Pinpoint the cell where the given text exists, returning its (x, y) midpoint coordinate. 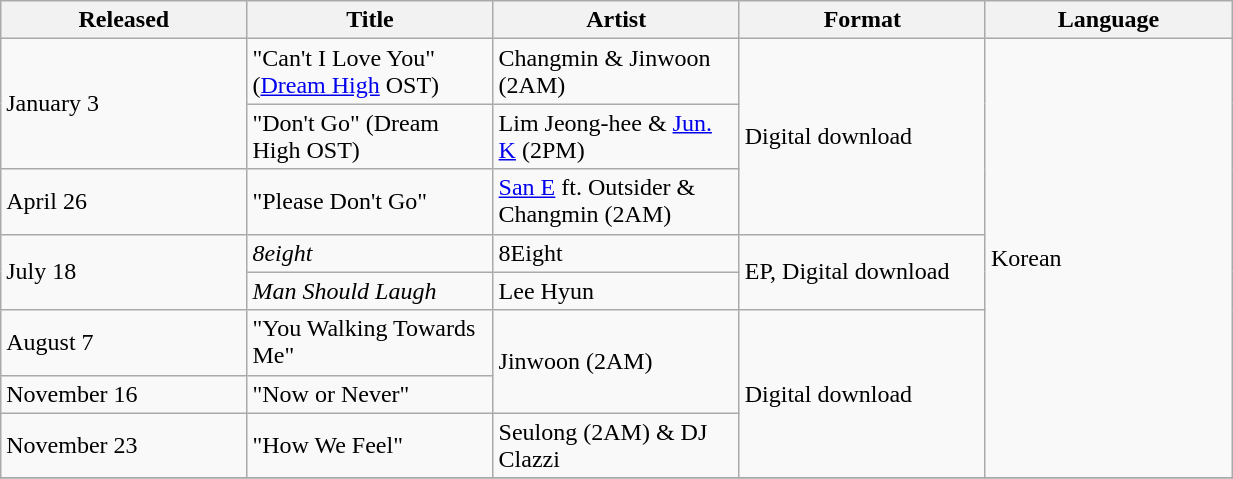
EP, Digital download (862, 272)
Seulong (2AM) & DJ Clazzi (616, 446)
Format (862, 20)
January 3 (124, 104)
"How We Feel" (370, 446)
August 7 (124, 342)
"Please Don't Go" (370, 202)
"You Walking Towards Me" (370, 342)
Changmin & Jinwoon (2AM) (616, 72)
8eight (370, 253)
Man Should Laugh (370, 291)
8Eight (616, 253)
San E ft. Outsider & Changmin (2AM) (616, 202)
Korean (1108, 259)
July 18 (124, 272)
Released (124, 20)
Artist (616, 20)
November 23 (124, 446)
Language (1108, 20)
Lim Jeong-hee & Jun. K (2PM) (616, 136)
Title (370, 20)
"Can't I Love You" (Dream High OST) (370, 72)
"Now or Never" (370, 394)
November 16 (124, 394)
"Don't Go" (Dream High OST) (370, 136)
Lee Hyun (616, 291)
Jinwoon (2AM) (616, 362)
April 26 (124, 202)
